From the cell containing the given text, extract its center point as (X, Y) coordinate. 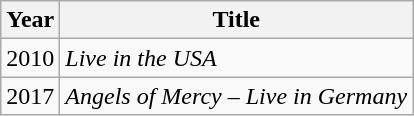
Title (236, 20)
2017 (30, 96)
Angels of Mercy – Live in Germany (236, 96)
Live in the USA (236, 58)
2010 (30, 58)
Year (30, 20)
